Return (x, y) of the center of cell containing provided text 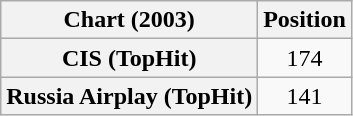
141 (305, 96)
Chart (2003) (130, 20)
Position (305, 20)
CIS (TopHit) (130, 58)
Russia Airplay (TopHit) (130, 96)
174 (305, 58)
